Provide the (X, Y) coordinate of the cell's center where the given text is located.  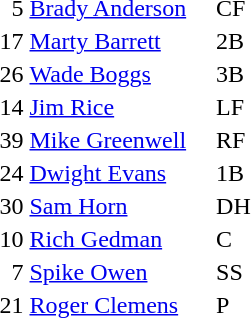
Mike Greenwell (120, 140)
Wade Boggs (120, 74)
Sam Horn (120, 206)
Jim Rice (120, 107)
Marty Barrett (120, 41)
Dwight Evans (120, 173)
Rich Gedman (120, 239)
Spike Owen (120, 272)
